Identify which cell holds the provided text, then report its [x, y] central coordinate. 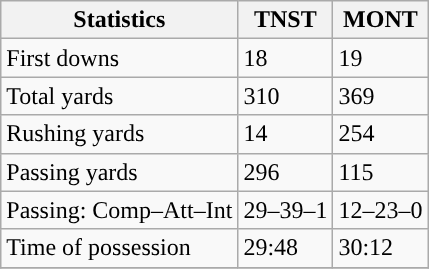
19 [380, 58]
First downs [120, 58]
29:48 [286, 248]
Passing: Comp–Att–Int [120, 210]
Time of possession [120, 248]
296 [286, 172]
14 [286, 134]
29–39–1 [286, 210]
MONT [380, 20]
369 [380, 96]
30:12 [380, 248]
TNST [286, 20]
Total yards [120, 96]
115 [380, 172]
12–23–0 [380, 210]
Statistics [120, 20]
Passing yards [120, 172]
18 [286, 58]
Rushing yards [120, 134]
310 [286, 96]
254 [380, 134]
